Scan for the cell matching the given text and deliver its (X, Y) coordinate at center. 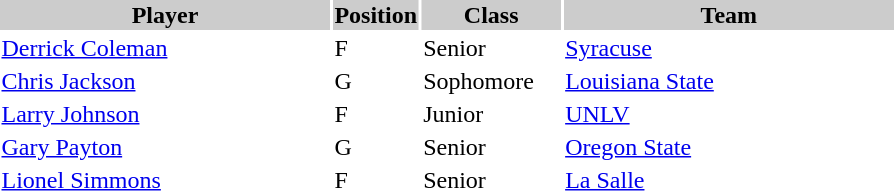
Class (492, 15)
Sophomore (492, 81)
Position (376, 15)
UNLV (729, 114)
Junior (492, 114)
Chris Jackson (165, 81)
Player (165, 15)
Larry Johnson (165, 114)
Team (729, 15)
Oregon State (729, 147)
Syracuse (729, 48)
Louisiana State (729, 81)
Gary Payton (165, 147)
Derrick Coleman (165, 48)
